Identify which cell holds the provided text, then report its (x, y) central coordinate. 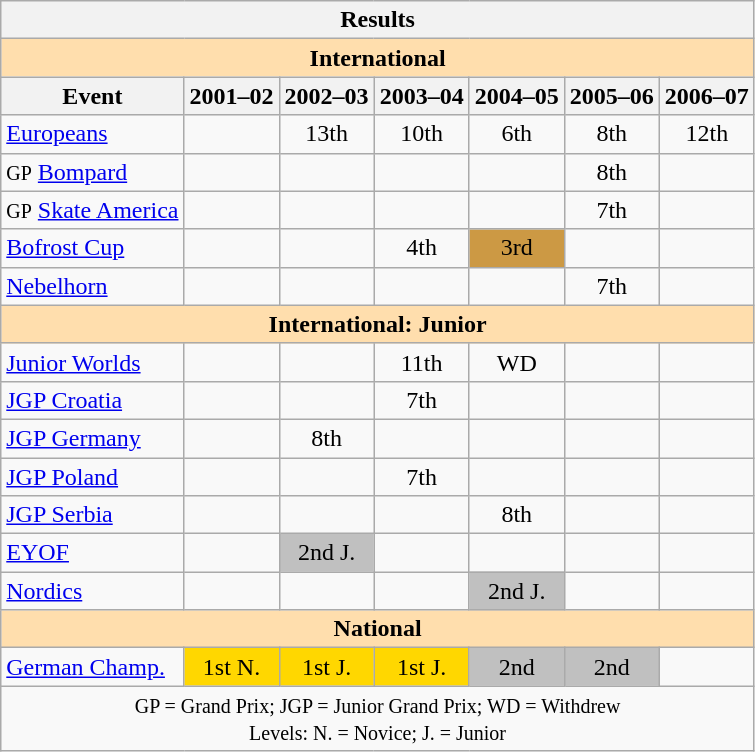
2002–03 (326, 96)
International: Junior (378, 324)
EYOF (92, 553)
GP Bompard (92, 172)
6th (516, 134)
2006–07 (706, 96)
National (378, 629)
2004–05 (516, 96)
International (378, 58)
JGP Croatia (92, 400)
3rd (516, 248)
German Champ. (92, 667)
Event (92, 96)
10th (422, 134)
JGP Germany (92, 438)
13th (326, 134)
4th (422, 248)
JGP Serbia (92, 515)
Europeans (92, 134)
1st N. (232, 667)
11th (422, 362)
2005–06 (612, 96)
Junior Worlds (92, 362)
Bofrost Cup (92, 248)
WD (516, 362)
JGP Poland (92, 477)
Nebelhorn (92, 286)
Results (378, 20)
GP Skate America (92, 210)
Nordics (92, 591)
12th (706, 134)
2003–04 (422, 96)
GP = Grand Prix; JGP = Junior Grand Prix; WD = Withdrew Levels: N. = Novice; J. = Junior (378, 718)
2001–02 (232, 96)
